Provide the (X, Y) coordinate of the cell's center where the given text is located.  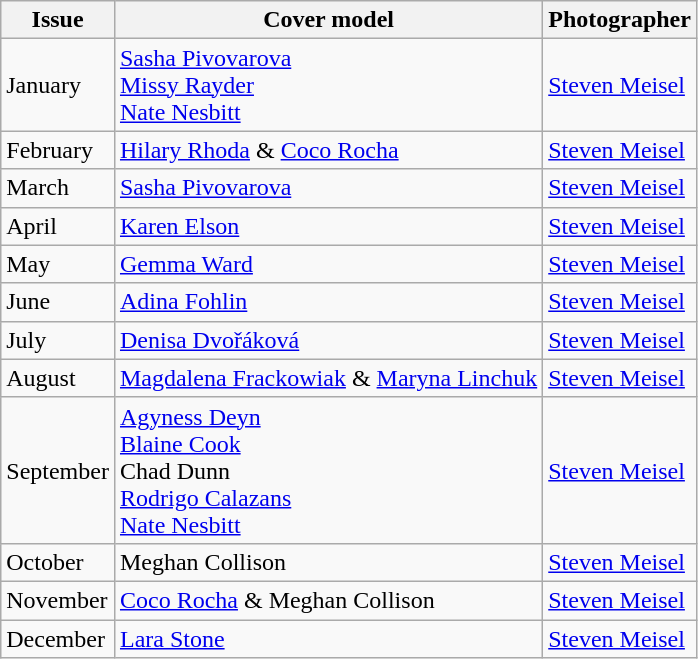
May (58, 264)
March (58, 188)
Meghan Collison (328, 562)
Hilary Rhoda & Coco Rocha (328, 150)
June (58, 302)
Lara Stone (328, 639)
April (58, 226)
Adina Fohlin (328, 302)
Magdalena Frackowiak & Maryna Linchuk (328, 378)
February (58, 150)
October (58, 562)
Coco Rocha & Meghan Collison (328, 600)
Karen Elson (328, 226)
November (58, 600)
Denisa Dvořáková (328, 340)
January (58, 85)
Agyness DeynBlaine CookChad DunnRodrigo CalazansNate Nesbitt (328, 470)
Issue (58, 20)
Sasha Pivovarova (328, 188)
Photographer (620, 20)
December (58, 639)
July (58, 340)
Sasha PivovarovaMissy RayderNate Nesbitt (328, 85)
Cover model (328, 20)
September (58, 470)
Gemma Ward (328, 264)
August (58, 378)
